Detect which cell encompasses the target text, then output its [x, y] center coordinate. 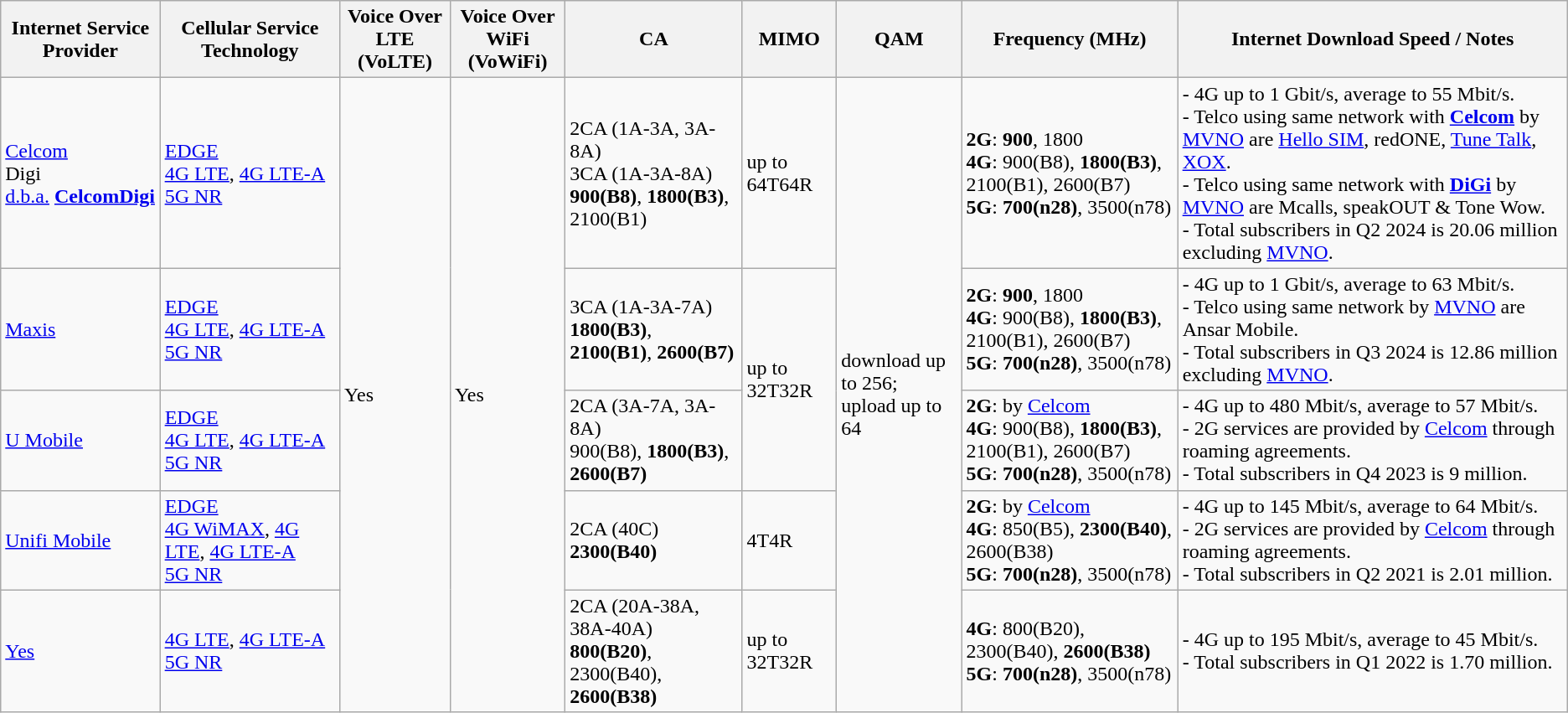
4G: 800(B20), 2300(B40), 2600(B38)5G: 700(n28), 3500(n78) [1070, 651]
2CA (20A-38A, 38A-40A)800(B20), 2300(B40), 2600(B38) [653, 651]
Voice Over LTE(VoLTE) [395, 39]
- 4G up to 195 Mbit/s, average to 45 Mbit/s.- Total subscribers in Q1 2022 is 1.70 million. [1372, 651]
4G LTE, 4G LTE-A5G NR [250, 651]
2CA (1A-3A, 3A-8A)3CA (1A-3A-8A)900(B8), 1800(B3), 2100(B1) [653, 173]
U Mobile [80, 441]
MIMO [789, 39]
Maxis [80, 329]
CA [653, 39]
2CA (3A-7A, 3A-8A)900(B8), 1800(B3), 2600(B7) [653, 441]
3CA (1A-3A-7A)1800(B3), 2100(B1), 2600(B7) [653, 329]
Unifi Mobile [80, 540]
up to 64T64R [789, 173]
download up to 256;upload up to 64 [900, 395]
Cellular Service Technology [250, 39]
Internet Service Provider [80, 39]
2G: by Celcom4G: 900(B8), 1800(B3), 2100(B1), 2600(B7)5G: 700(n28), 3500(n78) [1070, 441]
2CA (40C)2300(B40) [653, 540]
Voice Over WiFi(VoWiFi) [508, 39]
EDGE4G WiMAX, 4G LTE, 4G LTE-A5G NR [250, 540]
2G: by Celcom4G: 850(B5), 2300(B40), 2600(B38)5G: 700(n28), 3500(n78) [1070, 540]
QAM [900, 39]
CelcomDigid.b.a. CelcomDigi [80, 173]
Internet Download Speed / Notes [1372, 39]
Frequency (MHz) [1070, 39]
4T4R [789, 540]
